Detect which cell encompasses the target text, then output its [X, Y] center coordinate. 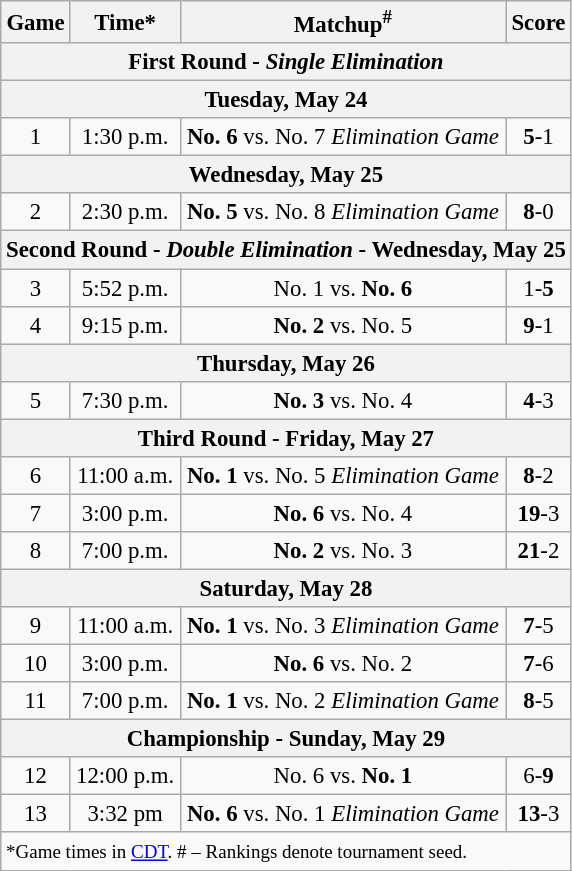
No. 1 vs. No. 6 [343, 288]
9:15 p.m. [125, 325]
9 [36, 626]
No. 1 vs. No. 3 Elimination Game [343, 626]
7-5 [538, 626]
Time* [125, 22]
3:32 pm [125, 814]
9-1 [538, 325]
No. 6 vs. No. 2 [343, 664]
6 [36, 476]
6-9 [538, 776]
No. 2 vs. No. 5 [343, 325]
7:30 p.m. [125, 400]
Wednesday, May 25 [286, 175]
Matchup# [343, 22]
No. 1 vs. No. 2 Elimination Game [343, 701]
No. 6 vs. No. 4 [343, 513]
1-5 [538, 288]
11 [36, 701]
8 [36, 551]
8-0 [538, 213]
19-3 [538, 513]
No. 6 vs. No. 1 [343, 776]
First Round - Single Elimination [286, 62]
No. 5 vs. No. 8 Elimination Game [343, 213]
2:30 p.m. [125, 213]
13-3 [538, 814]
13 [36, 814]
12 [36, 776]
8-5 [538, 701]
*Game times in CDT. # – Rankings denote tournament seed. [286, 852]
10 [36, 664]
4-3 [538, 400]
Tuesday, May 24 [286, 100]
3 [36, 288]
7-6 [538, 664]
Saturday, May 28 [286, 588]
7 [36, 513]
No. 2 vs. No. 3 [343, 551]
5:52 p.m. [125, 288]
Second Round - Double Elimination - Wednesday, May 25 [286, 250]
No. 1 vs. No. 5 Elimination Game [343, 476]
21-2 [538, 551]
Third Round - Friday, May 27 [286, 438]
No. 3 vs. No. 4 [343, 400]
Score [538, 22]
4 [36, 325]
No. 6 vs. No. 1 Elimination Game [343, 814]
Championship - Sunday, May 29 [286, 739]
12:00 p.m. [125, 776]
1:30 p.m. [125, 137]
5-1 [538, 137]
Thursday, May 26 [286, 363]
No. 6 vs. No. 7 Elimination Game [343, 137]
8-2 [538, 476]
Game [36, 22]
2 [36, 213]
5 [36, 400]
1 [36, 137]
